Return the [X, Y] coordinate for the center point of the cell that contains the specified text.  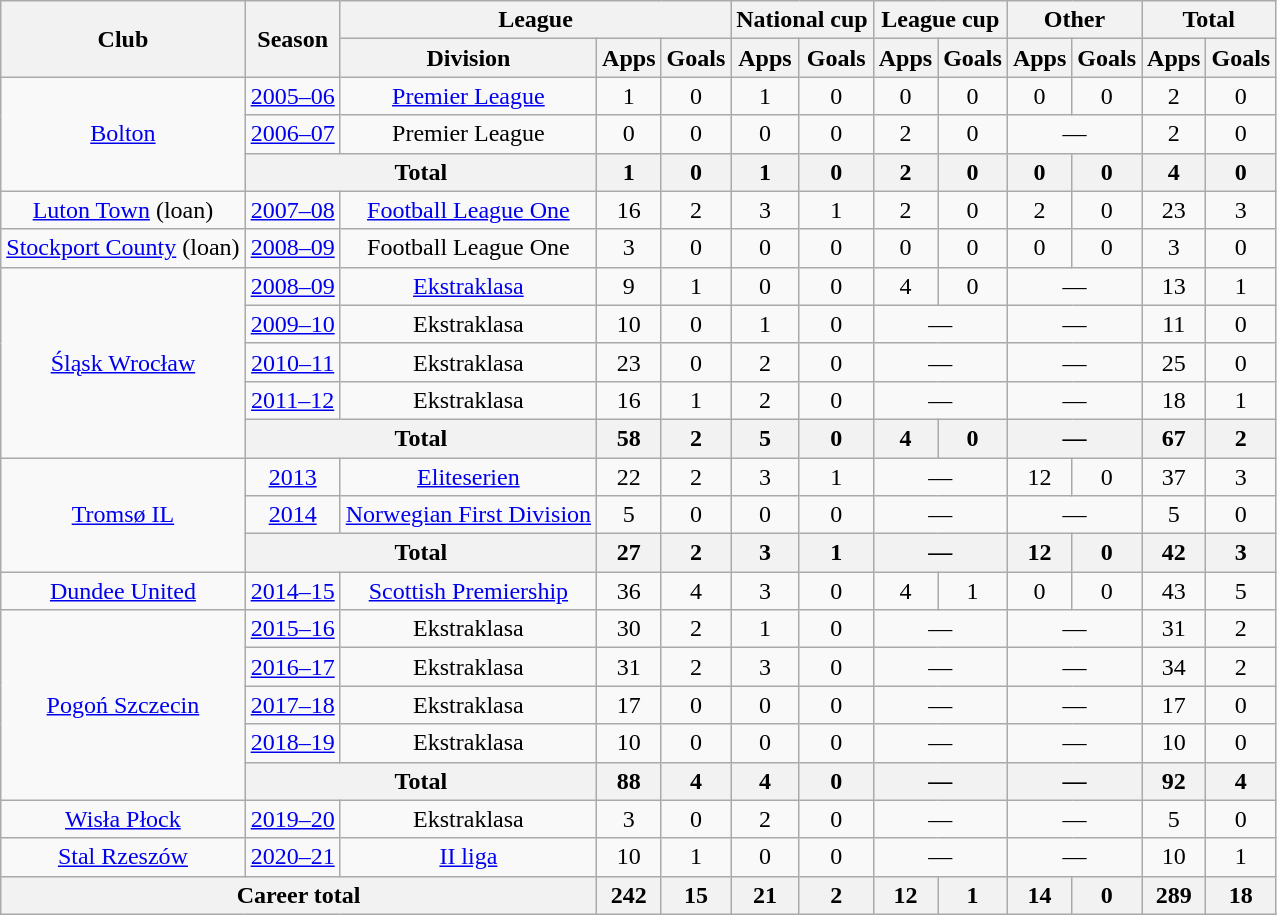
2014 [292, 515]
88 [629, 781]
242 [629, 895]
National cup [802, 20]
League cup [940, 20]
21 [765, 895]
Stal Rzeszów [123, 857]
25 [1174, 362]
Wisła Płock [123, 819]
67 [1174, 438]
Other [1074, 20]
30 [629, 629]
2009–10 [292, 324]
37 [1174, 477]
11 [1174, 324]
Bolton [123, 134]
Luton Town (loan) [123, 210]
2015–16 [292, 629]
2007–08 [292, 210]
13 [1174, 286]
15 [696, 895]
Season [292, 39]
Pogoń Szczecin [123, 705]
2017–18 [292, 705]
14 [1039, 895]
2011–12 [292, 400]
Division [468, 58]
Scottish Premiership [468, 591]
2018–19 [292, 743]
22 [629, 477]
58 [629, 438]
2020–21 [292, 857]
2005–06 [292, 96]
2019–20 [292, 819]
2013 [292, 477]
27 [629, 553]
43 [1174, 591]
Eliteserien [468, 477]
Śląsk Wrocław [123, 362]
Dundee United [123, 591]
2014–15 [292, 591]
2010–11 [292, 362]
2016–17 [292, 667]
9 [629, 286]
Tromsø IL [123, 515]
2006–07 [292, 134]
Career total [299, 895]
Club [123, 39]
42 [1174, 553]
Norwegian First Division [468, 515]
League [536, 20]
34 [1174, 667]
II liga [468, 857]
289 [1174, 895]
36 [629, 591]
92 [1174, 781]
Stockport County (loan) [123, 248]
